Return (x, y) of the center of cell containing provided text 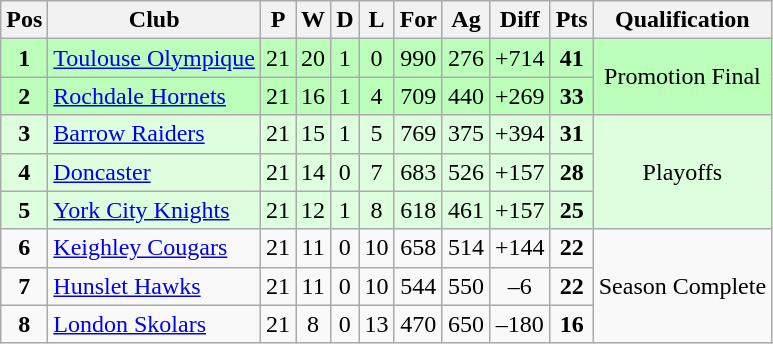
L (376, 20)
Playoffs (682, 172)
–6 (520, 286)
12 (314, 210)
650 (466, 324)
Rochdale Hornets (154, 96)
526 (466, 172)
Pts (572, 20)
Doncaster (154, 172)
41 (572, 58)
6 (24, 248)
+269 (520, 96)
618 (418, 210)
Diff (520, 20)
Club (154, 20)
D (345, 20)
544 (418, 286)
W (314, 20)
Ag (466, 20)
London Skolars (154, 324)
+714 (520, 58)
+394 (520, 134)
14 (314, 172)
York City Knights (154, 210)
658 (418, 248)
Qualification (682, 20)
P (278, 20)
Season Complete (682, 286)
13 (376, 324)
3 (24, 134)
+144 (520, 248)
683 (418, 172)
25 (572, 210)
461 (466, 210)
Barrow Raiders (154, 134)
Toulouse Olympique (154, 58)
769 (418, 134)
276 (466, 58)
Hunslet Hawks (154, 286)
20 (314, 58)
Promotion Final (682, 77)
15 (314, 134)
28 (572, 172)
Keighley Cougars (154, 248)
33 (572, 96)
375 (466, 134)
990 (418, 58)
For (418, 20)
–180 (520, 324)
550 (466, 286)
Pos (24, 20)
514 (466, 248)
31 (572, 134)
2 (24, 96)
440 (466, 96)
470 (418, 324)
709 (418, 96)
